Search for the cell housing the specified text and yield its (x, y) center coordinate. 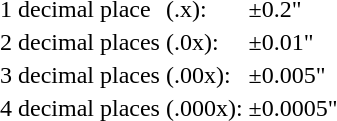
(.00x): (204, 75)
(.0x): (204, 42)
